Return (X, Y) of the center of cell containing provided text 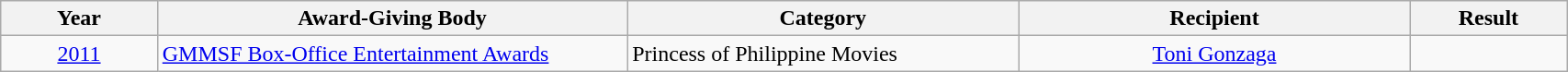
Year (79, 18)
Toni Gonzaga (1214, 54)
Princess of Philippine Movies (823, 54)
Award-Giving Body (391, 18)
Category (823, 18)
GMMSF Box-Office Entertainment Awards (391, 54)
Recipient (1214, 18)
Result (1488, 18)
2011 (79, 54)
